Return the [x, y] coordinate for the center point of the cell that contains the specified text.  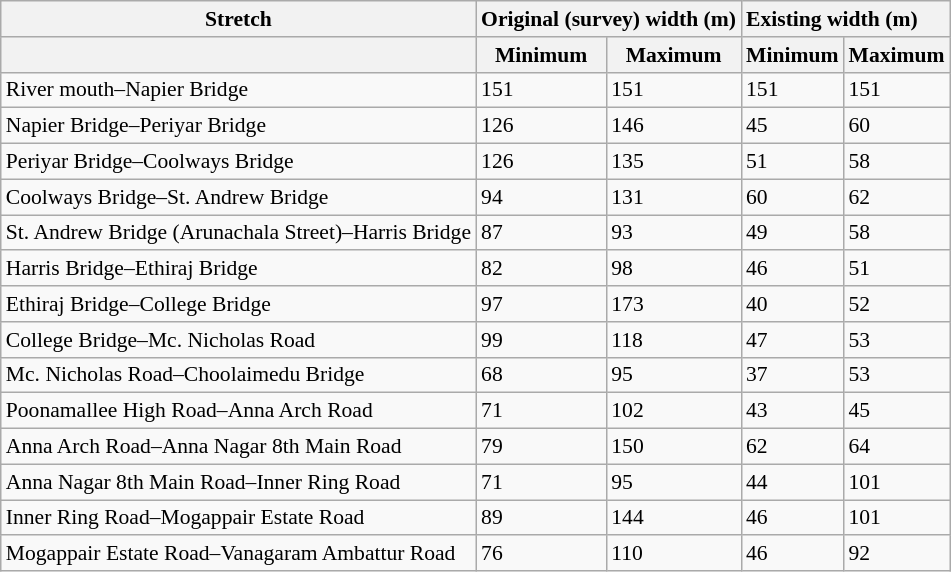
87 [541, 233]
110 [674, 554]
82 [541, 269]
Existing width (m) [846, 19]
College Bridge–Mc. Nicholas Road [238, 340]
44 [792, 482]
Poonamallee High Road–Anna Arch Road [238, 411]
Anna Arch Road–Anna Nagar 8th Main Road [238, 447]
49 [792, 233]
150 [674, 447]
97 [541, 304]
Periyar Bridge–Coolways Bridge [238, 162]
118 [674, 340]
102 [674, 411]
40 [792, 304]
94 [541, 197]
Coolways Bridge–St. Andrew Bridge [238, 197]
St. Andrew Bridge (Arunachala Street)–Harris Bridge [238, 233]
River mouth–Napier Bridge [238, 90]
92 [896, 554]
37 [792, 375]
Ethiraj Bridge–College Bridge [238, 304]
146 [674, 126]
93 [674, 233]
Mc. Nicholas Road–Choolaimedu Bridge [238, 375]
76 [541, 554]
Stretch [238, 19]
173 [674, 304]
64 [896, 447]
52 [896, 304]
131 [674, 197]
Napier Bridge–Periyar Bridge [238, 126]
43 [792, 411]
Original (survey) width (m) [608, 19]
Mogappair Estate Road–Vanagaram Ambattur Road [238, 554]
99 [541, 340]
98 [674, 269]
Inner Ring Road–Mogappair Estate Road [238, 518]
89 [541, 518]
144 [674, 518]
79 [541, 447]
47 [792, 340]
Anna Nagar 8th Main Road–Inner Ring Road [238, 482]
Harris Bridge–Ethiraj Bridge [238, 269]
68 [541, 375]
135 [674, 162]
